Capture the cell that displays the provided text and extract its (x, y) central coordinate. 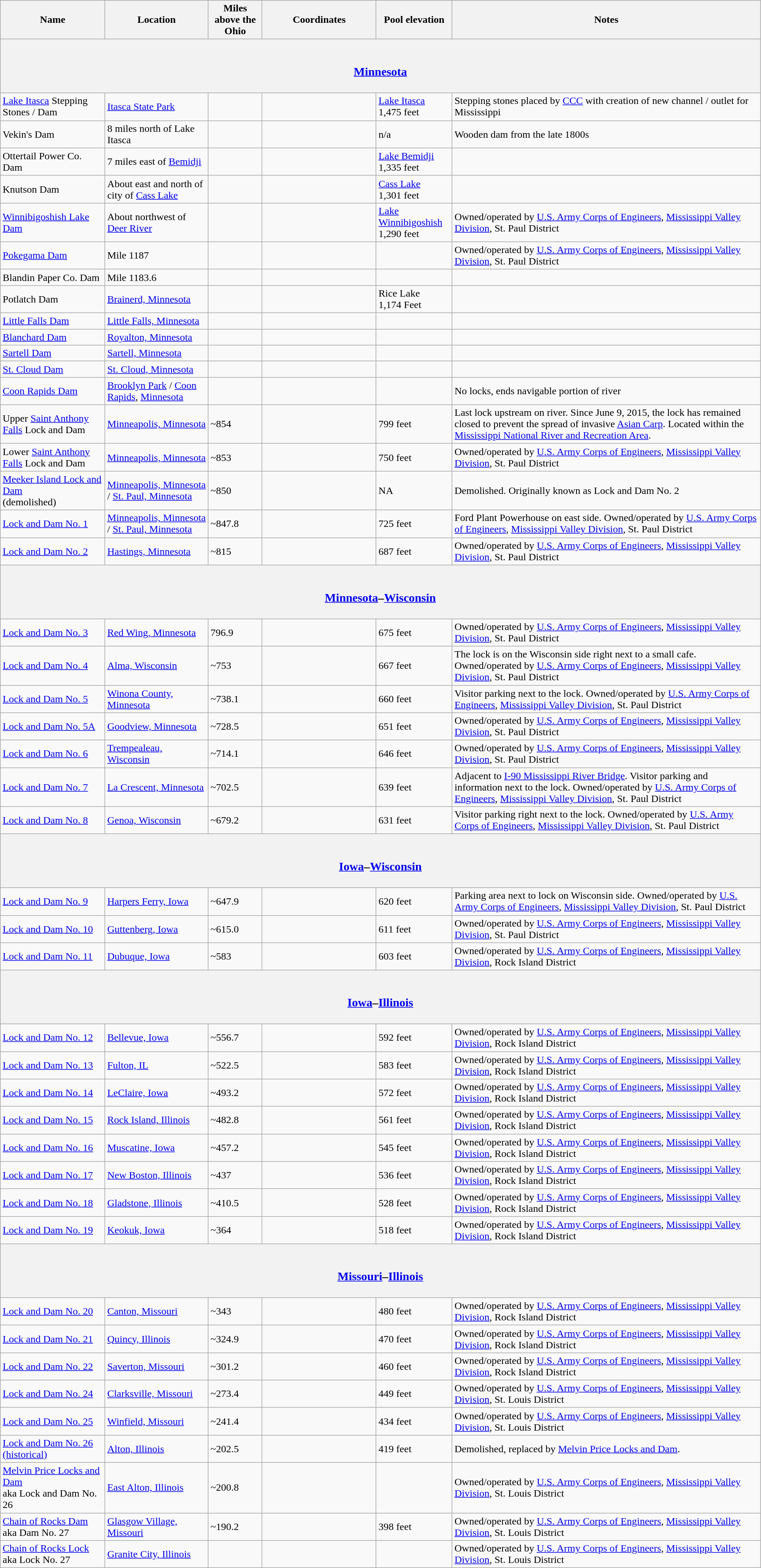
No locks, ends navigable portion of river (606, 391)
~190.2 (235, 1527)
Lock and Dam No. 24 (53, 1393)
799 feet (414, 424)
~493.2 (235, 1093)
Lock and Dam No. 2 (53, 551)
Lock and Dam No. 7 (53, 787)
~522.5 (235, 1065)
Lake Bemidji1,335 feet (414, 161)
Sartell, Minnesota (156, 353)
Lock and Dam No. 1 (53, 524)
~410.5 (235, 1203)
611 feet (414, 929)
~850 (235, 491)
Winnibigoshish Lake Dam (53, 222)
Cass Lake1,301 feet (414, 189)
~482.8 (235, 1121)
Gladstone, Illinois (156, 1203)
~437 (235, 1175)
~301.2 (235, 1366)
Red Wing, Minnesota (156, 632)
Saverton, Missouri (156, 1366)
~738.1 (235, 699)
Goodview, Minnesota (156, 727)
Mile 1187 (156, 255)
667 feet (414, 665)
Rock Island, Illinois (156, 1121)
St. Cloud, Minnesota (156, 369)
620 feet (414, 902)
Lock and Dam No. 5A (53, 727)
Melvin Price Locks and Damaka Lock and Dam No. 26 (53, 1488)
Winfield, Missouri (156, 1421)
~714.1 (235, 754)
Rice Lake1,174 Feet (414, 299)
Miles above the Ohio (235, 20)
Potlatch Dam (53, 299)
Lock and Dam No. 12 (53, 1038)
Visitor parking right next to the lock. Owned/operated by U.S. Army Corps of Engineers, Mississippi Valley Division, St. Paul District (606, 821)
Upper Saint Anthony Falls Lock and Dam (53, 424)
Lock and Dam No. 6 (53, 754)
Visitor parking next to the lock. Owned/operated by U.S. Army Corps of Engineers, Mississippi Valley Division, St. Paul District (606, 699)
Lock and Dam No. 10 (53, 929)
Lock and Dam No. 5 (53, 699)
Bellevue, Iowa (156, 1038)
750 feet (414, 457)
Lower Saint Anthony Falls Lock and Dam (53, 457)
~647.9 (235, 902)
~364 (235, 1230)
Iowa–Wisconsin (380, 861)
Winona County, Minnesota (156, 699)
Dubuque, Iowa (156, 957)
Pokegama Dam (53, 255)
470 feet (414, 1339)
660 feet (414, 699)
Brainerd, Minnesota (156, 299)
Demolished, replaced by Melvin Price Locks and Dam. (606, 1448)
n/a (414, 134)
Wooden dam from the late 1800s (606, 134)
Lock and Dam No. 17 (53, 1175)
Demolished. Originally known as Lock and Dam No. 2 (606, 491)
639 feet (414, 787)
Lock and Dam No. 3 (53, 632)
545 feet (414, 1148)
Ottertail Power Co. Dam (53, 161)
Coordinates (319, 20)
~273.4 (235, 1393)
Guttenberg, Iowa (156, 929)
Muscatine, Iowa (156, 1148)
398 feet (414, 1527)
7 miles east of Bemidji (156, 161)
Name (53, 20)
419 feet (414, 1448)
Granite City, Illinois (156, 1554)
536 feet (414, 1175)
~702.5 (235, 787)
Lock and Dam No. 16 (53, 1148)
Lock and Dam No. 20 (53, 1312)
583 feet (414, 1065)
NA (414, 491)
Blanchard Dam (53, 337)
~343 (235, 1312)
Lock and Dam No. 19 (53, 1230)
651 feet (414, 727)
East Alton, Illinois (156, 1488)
Fulton, IL (156, 1065)
~241.4 (235, 1421)
~556.7 (235, 1038)
Coon Rapids Dam (53, 391)
796.9 (235, 632)
Lock and Dam No. 9 (53, 902)
~200.8 (235, 1488)
434 feet (414, 1421)
Genoa, Wisconsin (156, 821)
Harpers Ferry, Iowa (156, 902)
About east and north of city of Cass Lake (156, 189)
Lock and Dam No. 22 (53, 1366)
480 feet (414, 1312)
Royalton, Minnesota (156, 337)
Ford Plant Powerhouse on east side. Owned/operated by U.S. Army Corps of Engineers, Mississippi Valley Division, St. Paul District (606, 524)
725 feet (414, 524)
Meeker Island Lock and Dam(demolished) (53, 491)
687 feet (414, 551)
449 feet (414, 1393)
518 feet (414, 1230)
~854 (235, 424)
~753 (235, 665)
Lock and Dam No. 13 (53, 1065)
Chain of Rocks Damaka Dam No. 27 (53, 1527)
646 feet (414, 754)
Lock and Dam No. 21 (53, 1339)
Stepping stones placed by CCC with creation of new channel / outlet for Mississippi (606, 106)
592 feet (414, 1038)
Location (156, 20)
Itasca State Park (156, 106)
Lock and Dam No. 15 (53, 1121)
Lake Itasca Stepping Stones / Dam (53, 106)
Lock and Dam No. 25 (53, 1421)
Lock and Dam No. 14 (53, 1093)
Vekin's Dam (53, 134)
561 feet (414, 1121)
Minnesota (380, 66)
LeClaire, Iowa (156, 1093)
~457.2 (235, 1148)
Pool elevation (414, 20)
~583 (235, 957)
603 feet (414, 957)
Blandin Paper Co. Dam (53, 277)
8 miles north of Lake Itasca (156, 134)
~202.5 (235, 1448)
Brooklyn Park / Coon Rapids, Minnesota (156, 391)
La Crescent, Minnesota (156, 787)
Alton, Illinois (156, 1448)
572 feet (414, 1093)
Keokuk, Iowa (156, 1230)
Minnesota–Wisconsin (380, 592)
Chain of Rocks Lockaka Lock No. 27 (53, 1554)
~615.0 (235, 929)
Lock and Dam No. 26 (historical) (53, 1448)
Hastings, Minnesota (156, 551)
Lock and Dam No. 4 (53, 665)
Parking area next to lock on Wisconsin side. Owned/operated by U.S. Army Corps of Engineers, Mississippi Valley Division, St. Paul District (606, 902)
Lake Itasca1,475 feet (414, 106)
675 feet (414, 632)
Notes (606, 20)
Trempealeau, Wisconsin (156, 754)
New Boston, Illinois (156, 1175)
Missouri–Illinois (380, 1271)
Knutson Dam (53, 189)
~847.8 (235, 524)
631 feet (414, 821)
~853 (235, 457)
Clarksville, Missouri (156, 1393)
Canton, Missouri (156, 1312)
Glasgow Village, Missouri (156, 1527)
Alma, Wisconsin (156, 665)
460 feet (414, 1366)
~679.2 (235, 821)
Little Falls, Minnesota (156, 321)
~324.9 (235, 1339)
St. Cloud Dam (53, 369)
528 feet (414, 1203)
~728.5 (235, 727)
Lock and Dam No. 11 (53, 957)
Lock and Dam No. 8 (53, 821)
Lake Winnibigoshish1,290 feet (414, 222)
Little Falls Dam (53, 321)
About northwest of Deer River (156, 222)
Mile 1183.6 (156, 277)
Lock and Dam No. 18 (53, 1203)
Quincy, Illinois (156, 1339)
Sartell Dam (53, 353)
Iowa–Illinois (380, 997)
~815 (235, 551)
